Locate the cell with the specified text and output its [X, Y] center coordinate. 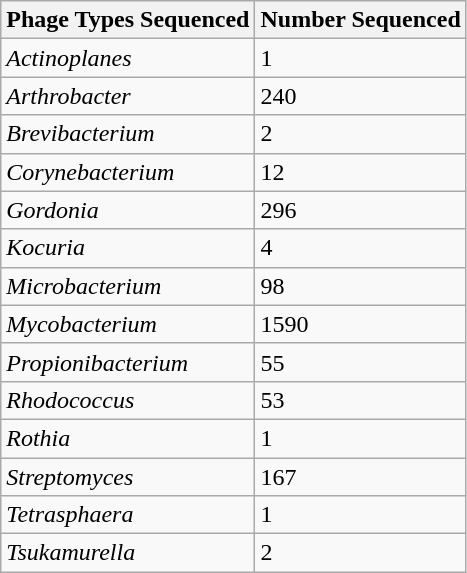
Actinoplanes [128, 58]
Rhodococcus [128, 400]
Brevibacterium [128, 134]
Arthrobacter [128, 96]
Gordonia [128, 210]
98 [360, 286]
1590 [360, 324]
53 [360, 400]
Corynebacterium [128, 172]
Microbacterium [128, 286]
Propionibacterium [128, 362]
Number Sequenced [360, 20]
Mycobacterium [128, 324]
12 [360, 172]
55 [360, 362]
Streptomyces [128, 477]
240 [360, 96]
296 [360, 210]
Rothia [128, 438]
167 [360, 477]
Tetrasphaera [128, 515]
4 [360, 248]
Phage Types Sequenced [128, 20]
Tsukamurella [128, 553]
Kocuria [128, 248]
